Determine the (X, Y) coordinate at the center of the cell enclosing the given text.  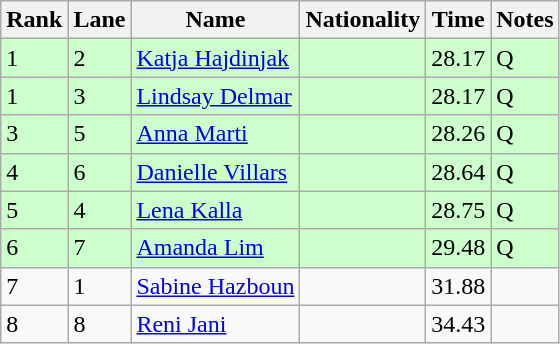
2 (100, 58)
Reni Jani (216, 324)
28.64 (458, 172)
Katja Hajdinjak (216, 58)
Lane (100, 20)
Rank (34, 20)
Sabine Hazboun (216, 286)
Lena Kalla (216, 210)
Danielle Villars (216, 172)
Name (216, 20)
Notes (525, 20)
Time (458, 20)
Amanda Lim (216, 248)
29.48 (458, 248)
28.75 (458, 210)
Lindsay Delmar (216, 96)
Anna Marti (216, 134)
28.26 (458, 134)
Nationality (363, 20)
31.88 (458, 286)
34.43 (458, 324)
